Return the [X, Y] coordinate for the center point of the cell that contains the specified text.  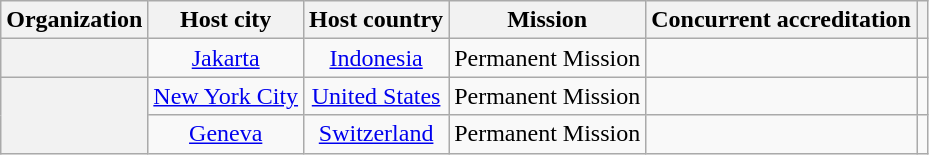
Organization [74, 20]
Switzerland [376, 134]
Concurrent accreditation [782, 20]
Jakarta [226, 58]
Indonesia [376, 58]
Geneva [226, 134]
United States [376, 96]
New York City [226, 96]
Mission [548, 20]
Host city [226, 20]
Host country [376, 20]
